Pinpoint the cell where the given text exists, returning its (x, y) midpoint coordinate. 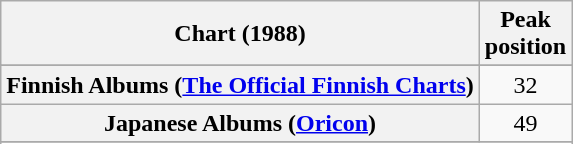
49 (525, 123)
Chart (1988) (240, 34)
32 (525, 85)
Peakposition (525, 34)
Japanese Albums (Oricon) (240, 123)
Finnish Albums (The Official Finnish Charts) (240, 85)
